Output the (x, y) coordinate of the center of the cell containing the given text.  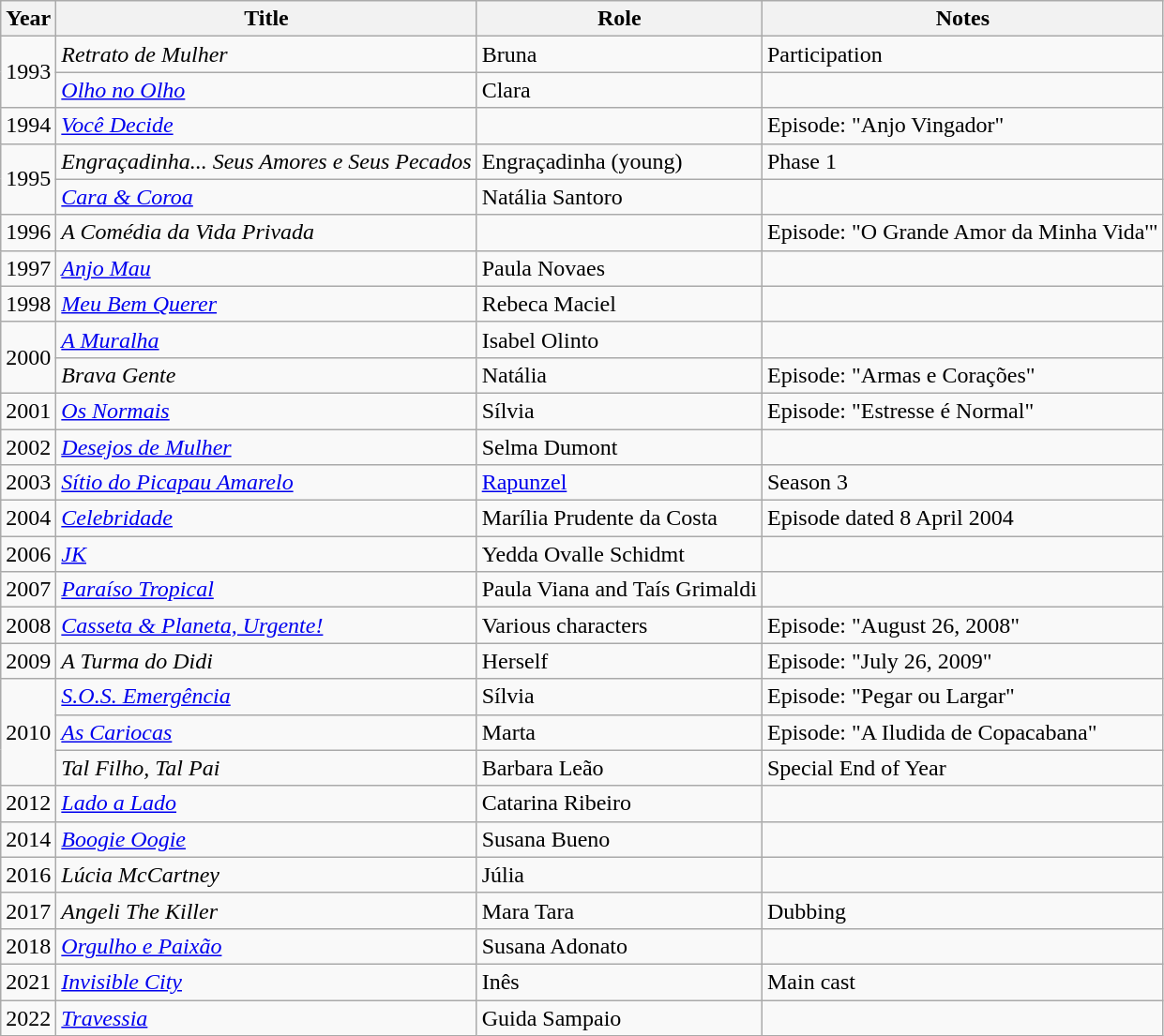
S.O.S. Emergência (266, 697)
Paula Novaes (619, 268)
Various characters (619, 625)
Natália (619, 375)
Cara & Coroa (266, 197)
2008 (28, 625)
Brava Gente (266, 375)
Júlia (619, 875)
Episode: "July 26, 2009" (962, 661)
Guida Sampaio (619, 1017)
Natália Santoro (619, 197)
Barbara Leão (619, 768)
Engraçadinha (young) (619, 161)
2014 (28, 839)
Selma Dumont (619, 447)
Bruna (619, 54)
Episode: "O Grande Amor da Minha Vida'" (962, 233)
Rebeca Maciel (619, 304)
2004 (28, 518)
JK (266, 554)
Herself (619, 661)
Celebridade (266, 518)
1996 (28, 233)
Orgulho e Paixão (266, 946)
1993 (28, 72)
Sítio do Picapau Amarelo (266, 483)
Episode: "Estresse é Normal" (962, 411)
2001 (28, 411)
Inês (619, 982)
1997 (28, 268)
2006 (28, 554)
Anjo Mau (266, 268)
Special End of Year (962, 768)
Catarina Ribeiro (619, 803)
Episode: "Pegar ou Largar" (962, 697)
Episode: "August 26, 2008" (962, 625)
Notes (962, 19)
Casseta & Planeta, Urgente! (266, 625)
Dubbing (962, 910)
Lúcia McCartney (266, 875)
As Cariocas (266, 732)
2022 (28, 1017)
2003 (28, 483)
Os Normais (266, 411)
2009 (28, 661)
Tal Filho, Tal Pai (266, 768)
2018 (28, 946)
Travessia (266, 1017)
A Turma do Didi (266, 661)
2010 (28, 732)
Title (266, 19)
Episode dated 8 April 2004 (962, 518)
Role (619, 19)
Boogie Oogie (266, 839)
2012 (28, 803)
Rapunzel (619, 483)
Episode: "Armas e Corações" (962, 375)
Retrato de Mulher (266, 54)
Marta (619, 732)
Susana Bueno (619, 839)
2007 (28, 590)
Yedda Ovalle Schidmt (619, 554)
Episode: "Anjo Vingador" (962, 126)
Invisible City (266, 982)
1995 (28, 179)
Paraíso Tropical (266, 590)
Você Decide (266, 126)
Main cast (962, 982)
1998 (28, 304)
Phase 1 (962, 161)
Marília Prudente da Costa (619, 518)
Meu Bem Querer (266, 304)
A Muralha (266, 339)
Lado a Lado (266, 803)
Paula Viana and Taís Grimaldi (619, 590)
Isabel Olinto (619, 339)
A Comédia da Vida Privada (266, 233)
2002 (28, 447)
Clara (619, 90)
2021 (28, 982)
1994 (28, 126)
2000 (28, 357)
2016 (28, 875)
Mara Tara (619, 910)
Desejos de Mulher (266, 447)
Angeli The Killer (266, 910)
Engraçadinha... Seus Amores e Seus Pecados (266, 161)
Susana Adonato (619, 946)
Episode: "A Iludida de Copacabana" (962, 732)
Year (28, 19)
Participation (962, 54)
Season 3 (962, 483)
2017 (28, 910)
Olho no Olho (266, 90)
